Extract the (x, y) coordinate from the center of the cell holding the provided text.  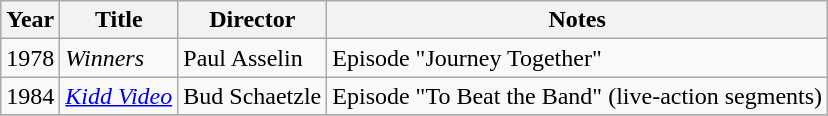
Episode "To Beat the Band" (live-action segments) (578, 96)
Winners (119, 58)
Director (252, 20)
Episode "Journey Together" (578, 58)
Kidd Video (119, 96)
Notes (578, 20)
Paul Asselin (252, 58)
Title (119, 20)
Bud Schaetzle (252, 96)
Year (30, 20)
1984 (30, 96)
1978 (30, 58)
